Extract the [x, y] coordinate from the center of the cell holding the provided text.  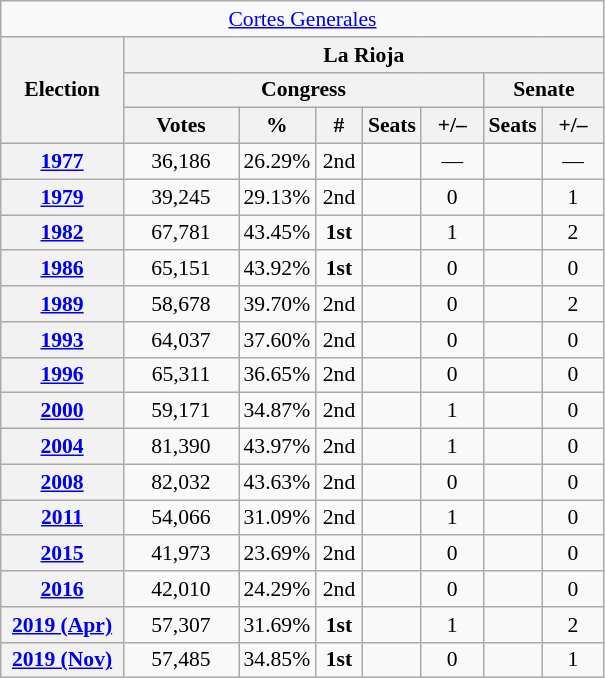
# [339, 126]
43.97% [276, 447]
57,307 [180, 625]
Election [62, 90]
57,485 [180, 660]
2016 [62, 589]
64,037 [180, 340]
39.70% [276, 304]
1989 [62, 304]
1977 [62, 162]
Senate [544, 90]
54,066 [180, 518]
36.65% [276, 375]
37.60% [276, 340]
65,311 [180, 375]
82,032 [180, 482]
43.45% [276, 233]
Votes [180, 126]
43.63% [276, 482]
41,973 [180, 554]
26.29% [276, 162]
36,186 [180, 162]
% [276, 126]
65,151 [180, 269]
1986 [62, 269]
67,781 [180, 233]
1982 [62, 233]
La Rioja [364, 55]
59,171 [180, 411]
2004 [62, 447]
1996 [62, 375]
2000 [62, 411]
34.87% [276, 411]
2019 (Nov) [62, 660]
Cortes Generales [303, 19]
23.69% [276, 554]
31.09% [276, 518]
2008 [62, 482]
42,010 [180, 589]
43.92% [276, 269]
2019 (Apr) [62, 625]
1993 [62, 340]
Congress [303, 90]
2015 [62, 554]
39,245 [180, 197]
2011 [62, 518]
58,678 [180, 304]
31.69% [276, 625]
81,390 [180, 447]
29.13% [276, 197]
1979 [62, 197]
24.29% [276, 589]
34.85% [276, 660]
